Capture the cell that displays the provided text and extract its (X, Y) central coordinate. 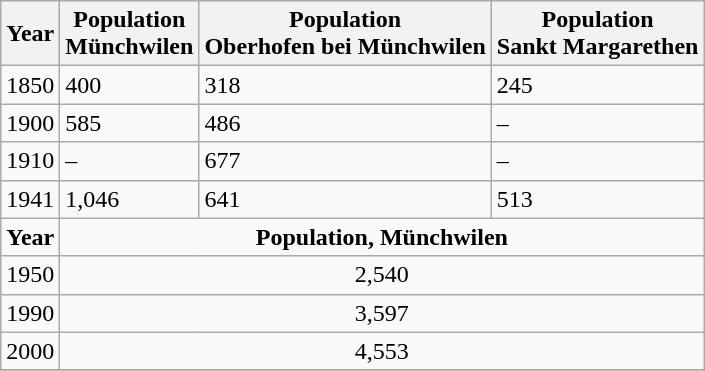
1850 (30, 85)
Population Sankt Margarethen (598, 34)
2000 (30, 351)
585 (130, 123)
318 (345, 85)
1950 (30, 275)
677 (345, 161)
4,553 (382, 351)
Population Oberhofen bei Münchwilen (345, 34)
1941 (30, 199)
245 (598, 85)
Population, Münchwilen (382, 237)
Population Münchwilen (130, 34)
1,046 (130, 199)
1990 (30, 313)
1910 (30, 161)
513 (598, 199)
400 (130, 85)
1900 (30, 123)
3,597 (382, 313)
486 (345, 123)
641 (345, 199)
2,540 (382, 275)
